Provide the [X, Y] coordinate of the cell's center where the given text is located.  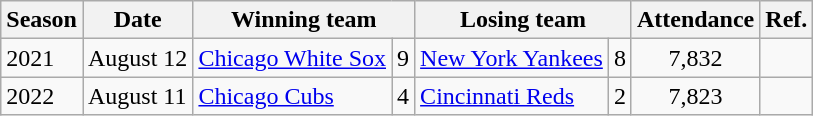
2 [620, 96]
2022 [42, 96]
Attendance [695, 20]
7,823 [695, 96]
8 [620, 58]
New York Yankees [512, 58]
Losing team [524, 20]
9 [404, 58]
August 11 [137, 96]
Cincinnati Reds [512, 96]
Winning team [304, 20]
Chicago White Sox [292, 58]
7,832 [695, 58]
Date [137, 20]
2021 [42, 58]
Chicago Cubs [292, 96]
4 [404, 96]
Ref. [786, 20]
August 12 [137, 58]
Season [42, 20]
